Capture the cell that displays the provided text and extract its [X, Y] central coordinate. 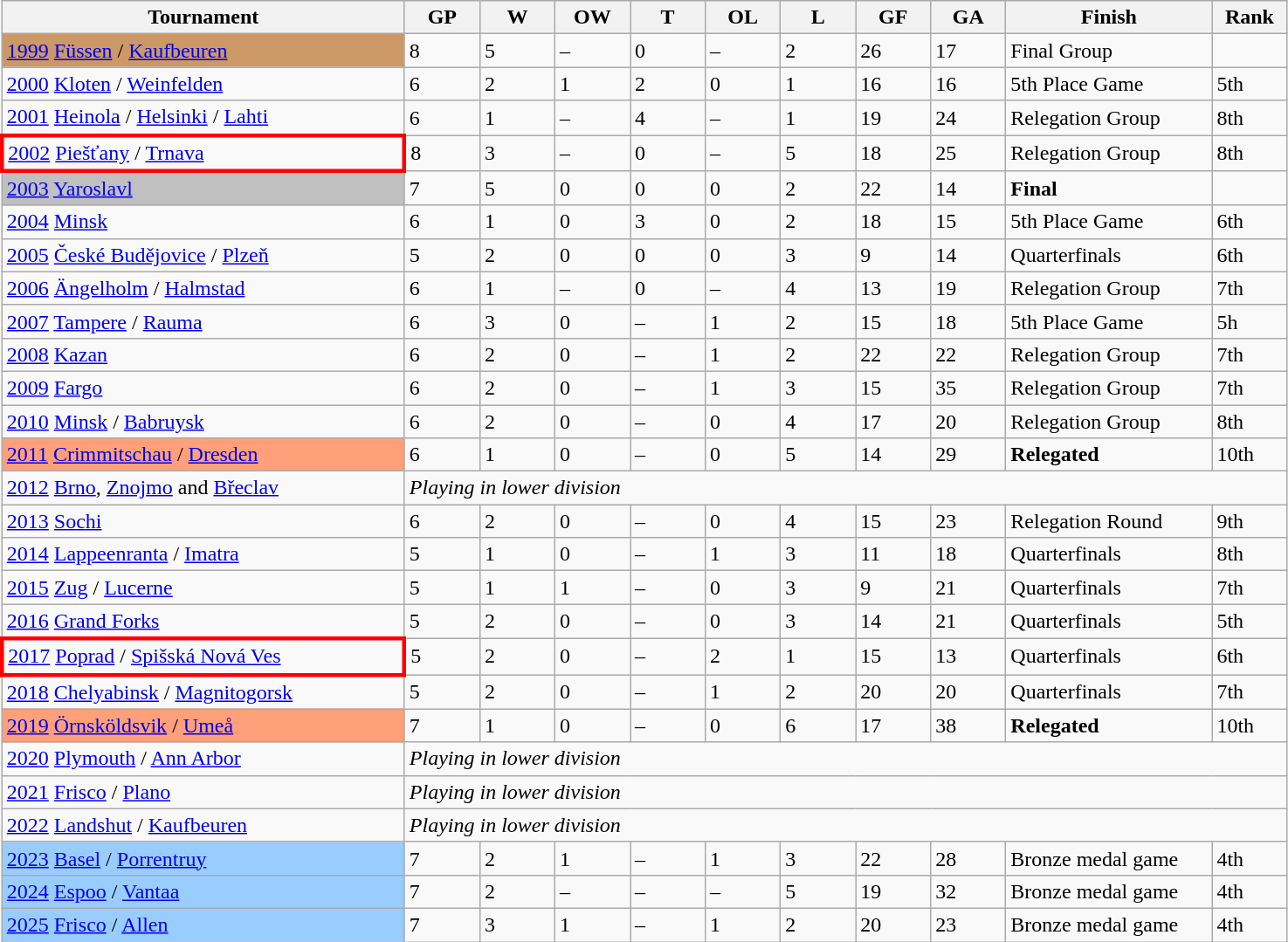
2009 Fargo [203, 388]
OL [743, 17]
2004 Minsk [203, 222]
2025 Frisco / Allen [203, 925]
W [517, 17]
2024 Espoo / Vantaa [203, 891]
5h [1250, 321]
2019 Örnsköldsvik / Umeå [203, 725]
2008 Kazan [203, 354]
GA [968, 17]
2006 Ängelholm / Halmstad [203, 288]
2011 Crimmitschau / Dresden [203, 455]
2003 Yaroslavl [203, 189]
2010 Minsk / Babruysk [203, 422]
2007 Tampere / Rauma [203, 321]
11 [893, 554]
2012 Brno, Znojmo and Břeclav [203, 488]
OW [592, 17]
2001 Heinola / Helsinki / Lahti [203, 118]
2017 Poprad / Spišská Nová Ves [203, 657]
Final Group [1109, 51]
35 [968, 388]
GP [442, 17]
32 [968, 891]
L [818, 17]
2023 Basel / Porrentruy [203, 858]
29 [968, 455]
2016 Grand Forks [203, 622]
28 [968, 858]
26 [893, 51]
1999 Füssen / Kaufbeuren [203, 51]
2013 Sochi [203, 521]
2015 Zug / Lucerne [203, 588]
38 [968, 725]
9th [1250, 521]
2014 Lappeenranta / Imatra [203, 554]
GF [893, 17]
2020 Plymouth / Ann Arbor [203, 759]
2005 České Budějovice / Plzeň [203, 255]
Rank [1250, 17]
T [668, 17]
25 [968, 152]
2002 Piešťany / Trnava [203, 152]
Final [1109, 189]
2022 Landshut / Kaufbeuren [203, 825]
2000 Kloten / Weinfelden [203, 84]
Tournament [203, 17]
Relegation Round [1109, 521]
2021 Frisco / Plano [203, 792]
2018 Chelyabinsk / Magnitogorsk [203, 691]
24 [968, 118]
Finish [1109, 17]
